Scan for the cell matching the given text and deliver its [x, y] coordinate at center. 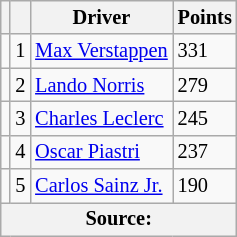
Max Verstappen [101, 51]
Oscar Piastri [101, 152]
Lando Norris [101, 85]
Points [205, 17]
245 [205, 118]
1 [20, 51]
Source: [119, 219]
Carlos Sainz Jr. [101, 186]
190 [205, 186]
2 [20, 85]
5 [20, 186]
279 [205, 85]
Driver [101, 17]
3 [20, 118]
331 [205, 51]
4 [20, 152]
237 [205, 152]
Charles Leclerc [101, 118]
